Return the [x, y] coordinate for the center point of the cell that contains the specified text.  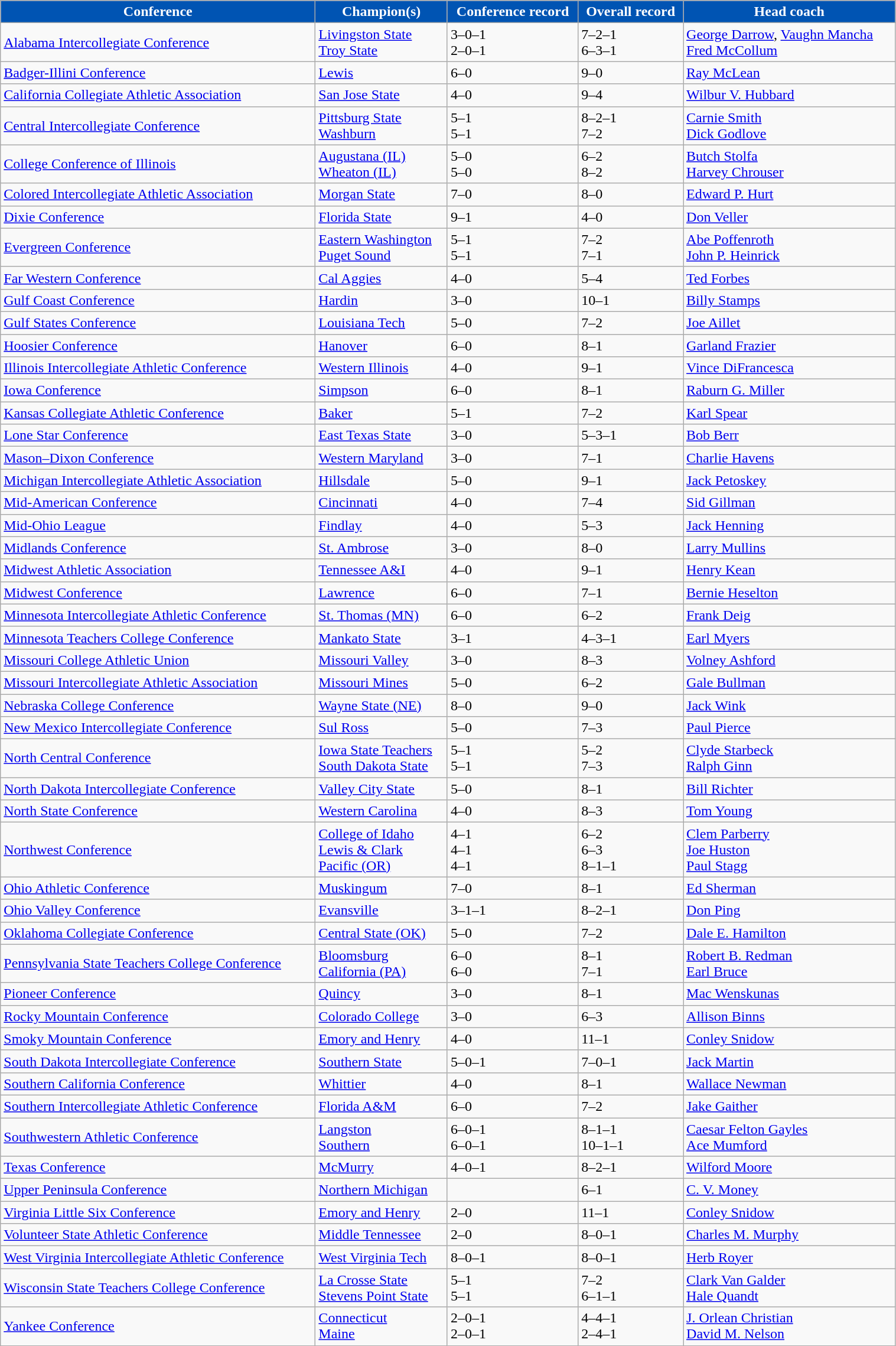
Western Illinois [382, 368]
Louisiana Tech [382, 323]
Jake Gaither [790, 1106]
Wayne State (NE) [382, 705]
Yankee Conference [158, 1326]
Mid-American Conference [158, 503]
Karl Spear [790, 413]
Midwest Conference [158, 593]
Western Carolina [382, 811]
Central State (OK) [382, 933]
Upper Peninsula Conference [158, 1190]
3–1–1 [513, 911]
Midwest Athletic Association [158, 570]
Charles M. Murphy [790, 1235]
6–1 [631, 1190]
Illinois Intercollegiate Athletic Conference [158, 368]
Gale Bullman [790, 682]
Garland Frazier [790, 346]
Mason–Dixon Conference [158, 458]
South Dakota Intercollegiate Conference [158, 1061]
Iowa Conference [158, 391]
6–3 [631, 1016]
Far Western Conference [158, 278]
Hillsdale [382, 480]
Jack Martin [790, 1061]
7–2–16–3–1 [631, 43]
BloomsburgCalifornia (PA) [382, 963]
6–26–38–1–1 [631, 850]
Cal Aggies [382, 278]
Larry Mullins [790, 548]
4–4–12–4–1 [631, 1326]
California Collegiate Athletic Association [158, 95]
ConnecticutMaine [382, 1326]
Jack Henning [790, 525]
Oklahoma Collegiate Conference [158, 933]
Mankato State [382, 638]
5–05–0 [513, 164]
Western Maryland [382, 458]
Valley City State [382, 789]
Eastern WashingtonPuget Sound [382, 247]
Mid-Ohio League [158, 525]
Mac Wenskunas [790, 994]
La Crosse StateStevens Point State [382, 1288]
St. Ambrose [382, 548]
Virginia Little Six Conference [158, 1212]
North State Conference [158, 811]
Findlay [382, 525]
Ray McLean [790, 73]
Wallace Newman [790, 1084]
8–17–1 [631, 963]
Quincy [382, 994]
3–0–12–0–1 [513, 43]
Southern California Conference [158, 1084]
Hardin [382, 300]
Middle Tennessee [382, 1235]
Central Intercollegiate Conference [158, 125]
Morgan State [382, 194]
College Conference of Illinois [158, 164]
5–3 [631, 525]
J. Orlean ChristianDavid M. Nelson [790, 1326]
Wisconsin State Teachers College Conference [158, 1288]
Gulf Coast Conference [158, 300]
Augustana (IL)Wheaton (IL) [382, 164]
Butch StolfaHarvey Chrouser [790, 164]
Billy Stamps [790, 300]
6–0–16–0–1 [513, 1137]
Carnie SmithDick Godlove [790, 125]
Herb Royer [790, 1257]
Florida State [382, 217]
Don Ping [790, 911]
5–4 [631, 278]
Overall record [631, 12]
Muskingum [382, 888]
Rocky Mountain Conference [158, 1016]
Jack Wink [790, 705]
Raburn G. Miller [790, 391]
Jack Petoskey [790, 480]
Bob Berr [790, 435]
Pittsburg StateWashburn [382, 125]
8–1–110–1–1 [631, 1137]
Southwestern Athletic Conference [158, 1137]
Kansas Collegiate Athletic Conference [158, 413]
Iowa State TeachersSouth Dakota State [382, 759]
Florida A&M [382, 1106]
4–14–14–1 [513, 850]
Volney Ashford [790, 660]
Pioneer Conference [158, 994]
LangstonSouthern [382, 1137]
Gulf States Conference [158, 323]
Clem ParberryJoe HustonPaul Stagg [790, 850]
4–3–1 [631, 638]
Joe Aillet [790, 323]
7–26–1–1 [631, 1288]
Robert B. RedmanEarl Bruce [790, 963]
Southern Intercollegiate Athletic Conference [158, 1106]
Wilbur V. Hubbard [790, 95]
St. Thomas (MN) [382, 615]
6–28–2 [631, 164]
Don Veller [790, 217]
Allison Binns [790, 1016]
7–4 [631, 503]
Caesar Felton GaylesAce Mumford [790, 1137]
6–06–0 [513, 963]
Henry Kean [790, 570]
Missouri Intercollegiate Athletic Association [158, 682]
Lewis [382, 73]
Lawrence [382, 593]
Ohio Valley Conference [158, 911]
Charlie Havens [790, 458]
Minnesota Intercollegiate Athletic Conference [158, 615]
Alabama Intercollegiate Conference [158, 43]
Texas Conference [158, 1168]
Nebraska College Conference [158, 705]
Missouri College Athletic Union [158, 660]
Northwest Conference [158, 850]
Livingston StateTroy State [382, 43]
George Darrow, Vaughn ManchaFred McCollum [790, 43]
Vince DiFrancesca [790, 368]
Hanover [382, 346]
Baker [382, 413]
Lone Star Conference [158, 435]
2–0–12–0–1 [513, 1326]
7–27–1 [631, 247]
10–1 [631, 300]
Simpson [382, 391]
Conference [158, 12]
Tom Young [790, 811]
8–2–17–2 [631, 125]
Dixie Conference [158, 217]
Bill Richter [790, 789]
College of IdahoLewis & ClarkPacific (OR) [382, 850]
McMurry [382, 1168]
Bernie Heselton [790, 593]
Ted Forbes [790, 278]
Cincinnati [382, 503]
5–1 [513, 413]
San Jose State [382, 95]
Pennsylvania State Teachers College Conference [158, 963]
Smoky Mountain Conference [158, 1039]
Whittier [382, 1084]
Colorado College [382, 1016]
Evansville [382, 911]
Frank Deig [790, 615]
Colored Intercollegiate Athletic Association [158, 194]
Michigan Intercollegiate Athletic Association [158, 480]
Champion(s) [382, 12]
West Virginia Intercollegiate Athletic Conference [158, 1257]
Northern Michigan [382, 1190]
Clyde StarbeckRalph Ginn [790, 759]
Minnesota Teachers College Conference [158, 638]
Edward P. Hurt [790, 194]
7–3 [631, 728]
Clark Van GalderHale Quandt [790, 1288]
Sul Ross [382, 728]
5–0–1 [513, 1061]
Badger-Illini Conference [158, 73]
4–0–1 [513, 1168]
Ed Sherman [790, 888]
East Texas State [382, 435]
5–27–3 [631, 759]
North Central Conference [158, 759]
3–1 [513, 638]
Missouri Valley [382, 660]
Sid Gillman [790, 503]
North Dakota Intercollegiate Conference [158, 789]
7–0–1 [631, 1061]
5–3–1 [631, 435]
Conference record [513, 12]
Southern State [382, 1061]
Head coach [790, 12]
Missouri Mines [382, 682]
Dale E. Hamilton [790, 933]
Abe PoffenrothJohn P. Heinrick [790, 247]
West Virginia Tech [382, 1257]
Tennessee A&I [382, 570]
9–4 [631, 95]
Evergreen Conference [158, 247]
Hoosier Conference [158, 346]
Earl Myers [790, 638]
Paul Pierce [790, 728]
New Mexico Intercollegiate Conference [158, 728]
Midlands Conference [158, 548]
Wilford Moore [790, 1168]
Ohio Athletic Conference [158, 888]
C. V. Money [790, 1190]
Volunteer State Athletic Conference [158, 1235]
